Determine the [x, y] coordinate at the center of the cell enclosing the given text.  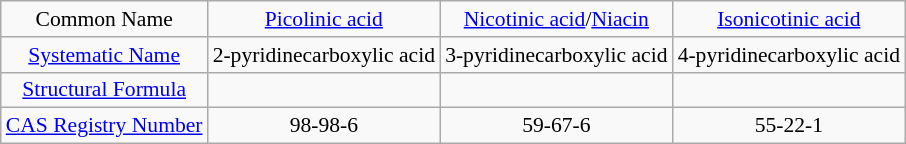
59-67-6 [556, 126]
Isonicotinic acid [789, 19]
Picolinic acid [324, 19]
2-pyridinecarboxylic acid [324, 55]
Nicotinic acid/Niacin [556, 19]
Common Name [104, 19]
CAS Registry Number [104, 126]
Structural Formula [104, 90]
98-98-6 [324, 126]
Systematic Name [104, 55]
3-pyridinecarboxylic acid [556, 55]
4-pyridinecarboxylic acid [789, 55]
55-22-1 [789, 126]
